Return (x, y) of the center of cell containing provided text 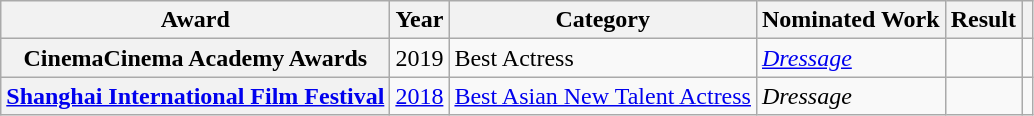
Result (983, 20)
Award (196, 20)
Nominated Work (850, 20)
2019 (420, 58)
Best Asian New Talent Actress (603, 96)
Shanghai International Film Festival (196, 96)
CinemaCinema Academy Awards (196, 58)
Year (420, 20)
Best Actress (603, 58)
2018 (420, 96)
Category (603, 20)
